Capture the cell that displays the provided text and extract its (X, Y) central coordinate. 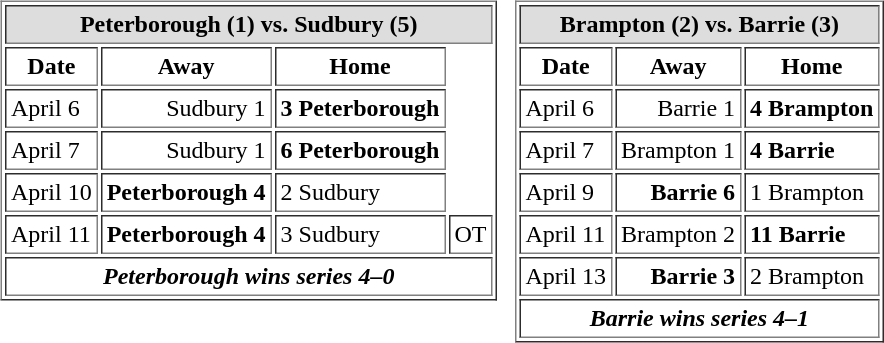
Brampton 1 (678, 150)
Barrie wins series 4–1 (699, 318)
4 Barrie (812, 150)
6 Peterborough (360, 150)
4 Brampton (812, 108)
1 Brampton (812, 192)
Barrie 1 (678, 108)
OT (470, 234)
3 Peterborough (360, 108)
Peterborough wins series 4–0 (248, 276)
3 Sudbury (360, 234)
2 Brampton (812, 276)
Barrie 3 (678, 276)
Brampton 2 (678, 234)
Barrie 6 (678, 192)
April 10 (52, 192)
Peterborough (1) vs. Sudbury (5) (248, 24)
2 Sudbury (360, 192)
11 Barrie (812, 234)
April 9 (566, 192)
Brampton (2) vs. Barrie (3) (699, 24)
April 13 (566, 276)
